For the text-containing cell, return its midpoint in (x, y) coordinate format. 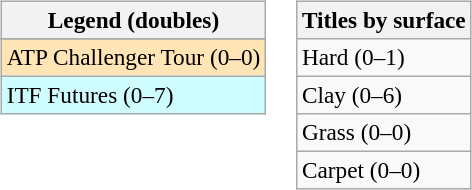
Grass (0–0) (384, 133)
ITF Futures (0–7) (133, 95)
Carpet (0–0) (384, 171)
Legend (doubles) (133, 20)
Titles by surface (384, 20)
Hard (0–1) (384, 57)
Clay (0–6) (384, 95)
ATP Challenger Tour (0–0) (133, 57)
